Find where the given text appears and provide that cell's center as [X, Y] coordinate. 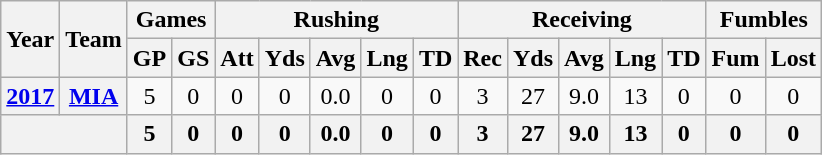
GP [149, 58]
Games [170, 20]
GS [194, 58]
Fumbles [764, 20]
Team [94, 39]
Fum [736, 58]
Att [237, 58]
Rec [483, 58]
Rushing [336, 20]
Receiving [582, 20]
2017 [30, 96]
Lost [793, 58]
Year [30, 39]
MIA [94, 96]
